Locate the cell with the specified text and output its [X, Y] center coordinate. 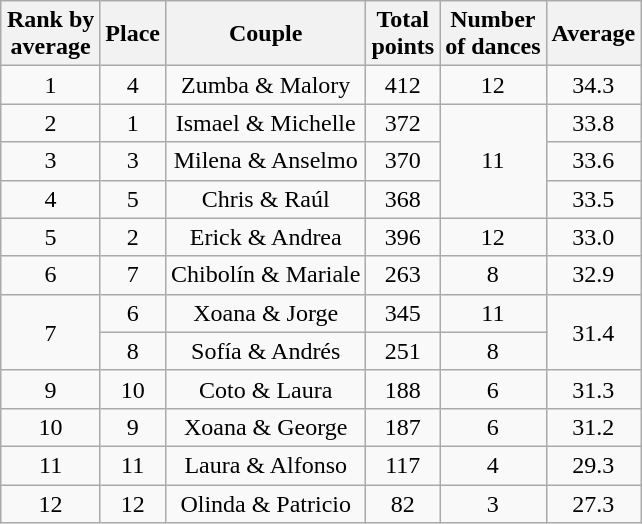
29.3 [594, 465]
Sofía & Andrés [266, 351]
Couple [266, 34]
396 [403, 237]
117 [403, 465]
33.5 [594, 199]
370 [403, 161]
Numberof dances [493, 34]
Xoana & George [266, 427]
Erick & Andrea [266, 237]
Chibolín & Mariale [266, 275]
Place [133, 34]
27.3 [594, 503]
33.6 [594, 161]
32.9 [594, 275]
31.2 [594, 427]
Laura & Alfonso [266, 465]
263 [403, 275]
412 [403, 85]
372 [403, 123]
Chris & Raúl [266, 199]
Zumba & Malory [266, 85]
Average [594, 34]
Xoana & Jorge [266, 313]
368 [403, 199]
Olinda & Patricio [266, 503]
Rank byaverage [50, 34]
Milena & Anselmo [266, 161]
31.4 [594, 332]
34.3 [594, 85]
Ismael & Michelle [266, 123]
187 [403, 427]
31.3 [594, 389]
Totalpoints [403, 34]
Coto & Laura [266, 389]
345 [403, 313]
251 [403, 351]
188 [403, 389]
82 [403, 503]
33.8 [594, 123]
33.0 [594, 237]
